Return (X, Y) of the center of cell containing provided text 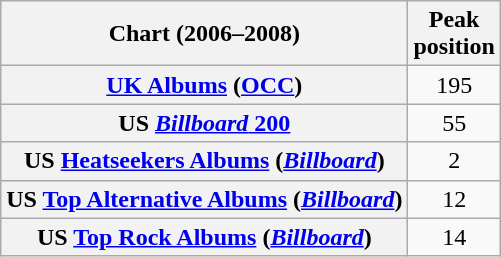
UK Albums (OCC) (204, 85)
Chart (2006–2008) (204, 34)
US Top Rock Albums (Billboard) (204, 237)
2 (454, 161)
14 (454, 237)
Peakposition (454, 34)
US Heatseekers Albums (Billboard) (204, 161)
55 (454, 123)
US Top Alternative Albums (Billboard) (204, 199)
US Billboard 200 (204, 123)
12 (454, 199)
195 (454, 85)
